Provide the (x, y) coordinate of the cell's center where the given text is located.  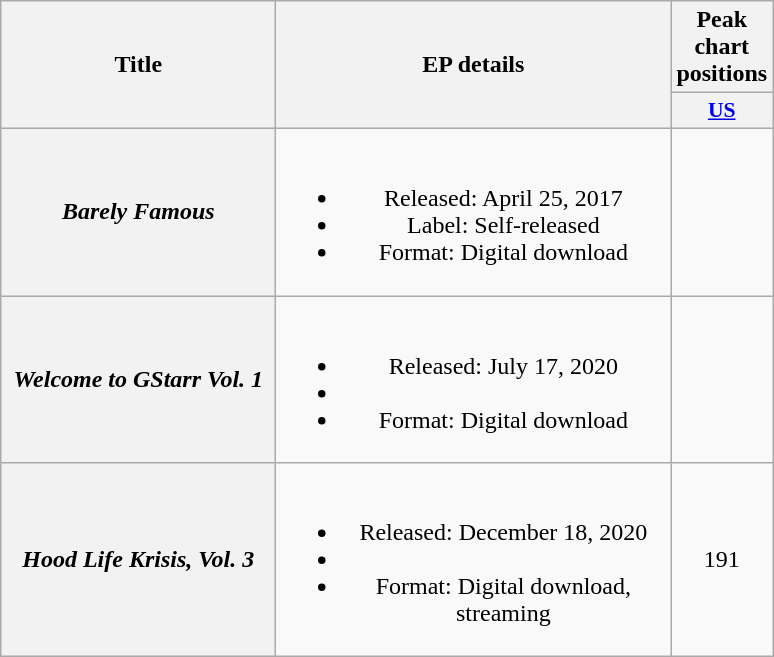
US (722, 111)
Released: July 17, 2020Format: Digital download (474, 380)
EP details (474, 65)
Barely Famous (138, 212)
Released: December 18, 2020Format: Digital download, streaming (474, 560)
Released: April 25, 2017Label: Self-releasedFormat: Digital download (474, 212)
Peak chart positions (722, 47)
Title (138, 65)
Hood Life Krisis, Vol. 3 (138, 560)
Welcome to GStarr Vol. 1 (138, 380)
191 (722, 560)
